Return the (x, y) coordinate for the center point of the cell that contains the specified text.  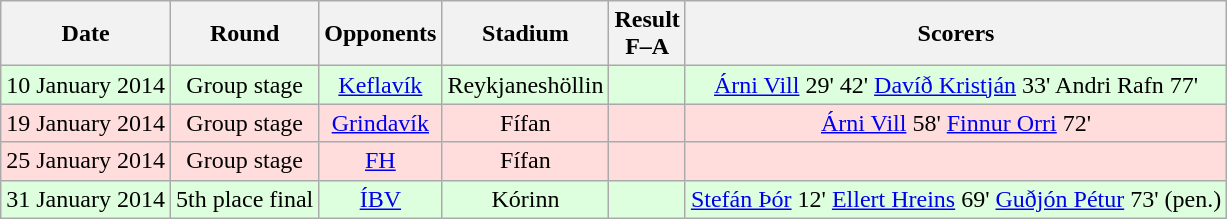
ResultF–A (647, 34)
5th place final (244, 199)
Stefán Þór 12' Ellert Hreins 69' Guðjón Pétur 73' (pen.) (956, 199)
Stadium (526, 34)
FH (380, 161)
31 January 2014 (86, 199)
10 January 2014 (86, 85)
Reykjaneshöllin (526, 85)
Opponents (380, 34)
ÍBV (380, 199)
Árni Vill 58' Finnur Orri 72' (956, 123)
Date (86, 34)
25 January 2014 (86, 161)
Scorers (956, 34)
Keflavík (380, 85)
Árni Vill 29' 42' Davíð Kristján 33' Andri Rafn 77' (956, 85)
Kórinn (526, 199)
Grindavík (380, 123)
19 January 2014 (86, 123)
Round (244, 34)
